Scan for the cell matching the given text and deliver its (X, Y) coordinate at center. 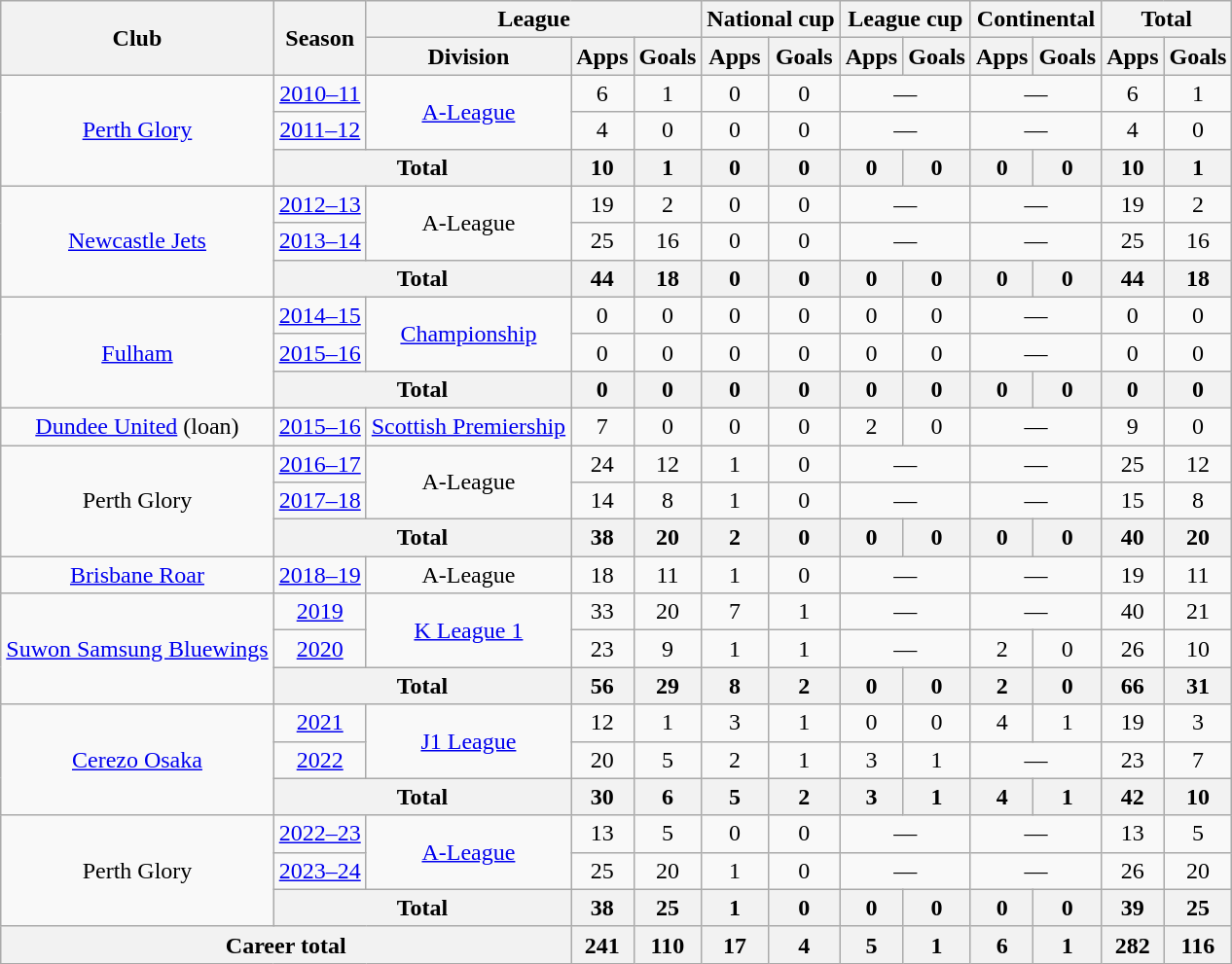
31 (1198, 686)
39 (1133, 908)
2017–18 (319, 501)
33 (602, 612)
2012–13 (319, 204)
2016–17 (319, 464)
Newcastle Jets (137, 241)
Brisbane Roar (137, 575)
Scottish Premiership (468, 426)
2010–11 (319, 93)
Club (137, 38)
24 (602, 464)
Dundee United (loan) (137, 426)
2021 (319, 723)
29 (668, 686)
2022–23 (319, 834)
66 (1133, 686)
116 (1198, 945)
2019 (319, 612)
Season (319, 38)
110 (668, 945)
2013–14 (319, 241)
2014–15 (319, 315)
National cup (771, 19)
Suwon Samsung Bluewings (137, 649)
K League 1 (468, 630)
Division (468, 56)
Career total (286, 945)
2023–24 (319, 871)
J1 League (468, 741)
League (533, 19)
15 (1133, 501)
2011–12 (319, 130)
241 (602, 945)
League cup (905, 19)
42 (1133, 797)
30 (602, 797)
Fulham (137, 352)
2018–19 (319, 575)
282 (1133, 945)
2020 (319, 649)
14 (602, 501)
56 (602, 686)
21 (1198, 612)
2022 (319, 760)
Cerezo Osaka (137, 760)
Championship (468, 334)
17 (735, 945)
Continental (1035, 19)
